Output the [x, y] coordinate of the center of the cell containing the given text.  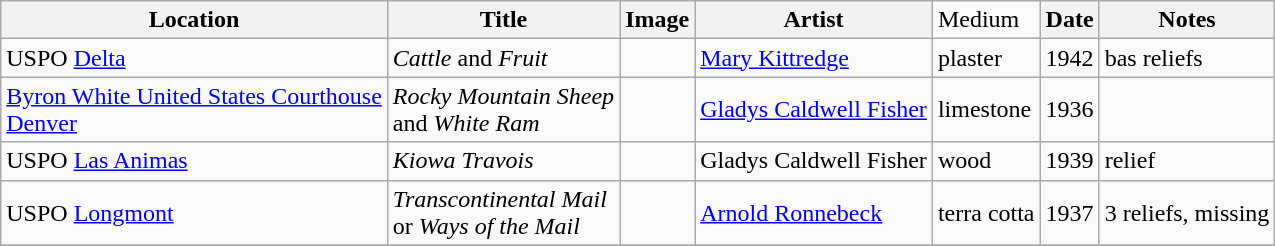
1936 [1070, 110]
1939 [1070, 161]
Transcontinental Mailor Ways of the Mail [503, 212]
Location [194, 20]
Byron White United States Courthouse Denver [194, 110]
USPO Delta [194, 58]
Kiowa Travois [503, 161]
limestone [986, 110]
1937 [1070, 212]
bas reliefs [1187, 58]
3 reliefs, missing [1187, 212]
plaster [986, 58]
Medium [986, 20]
1942 [1070, 58]
Cattle and Fruit [503, 58]
USPO Longmont [194, 212]
terra cotta [986, 212]
relief [1187, 161]
USPO Las Animas [194, 161]
Mary Kittredge [814, 58]
Date [1070, 20]
Arnold Ronnebeck [814, 212]
wood [986, 161]
Title [503, 20]
Notes [1187, 20]
Rocky Mountain Sheep and White Ram [503, 110]
Image [658, 20]
Artist [814, 20]
